Scan for the cell matching the given text and deliver its (x, y) coordinate at center. 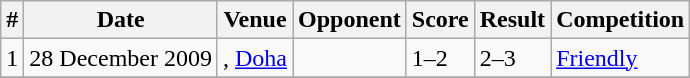
Venue (254, 20)
Competition (620, 20)
, Doha (254, 58)
Opponent (350, 20)
1–2 (440, 58)
28 December 2009 (121, 58)
Date (121, 20)
# (12, 20)
Result (512, 20)
Friendly (620, 58)
Score (440, 20)
1 (12, 58)
2–3 (512, 58)
